Search for the cell housing the specified text and yield its (x, y) center coordinate. 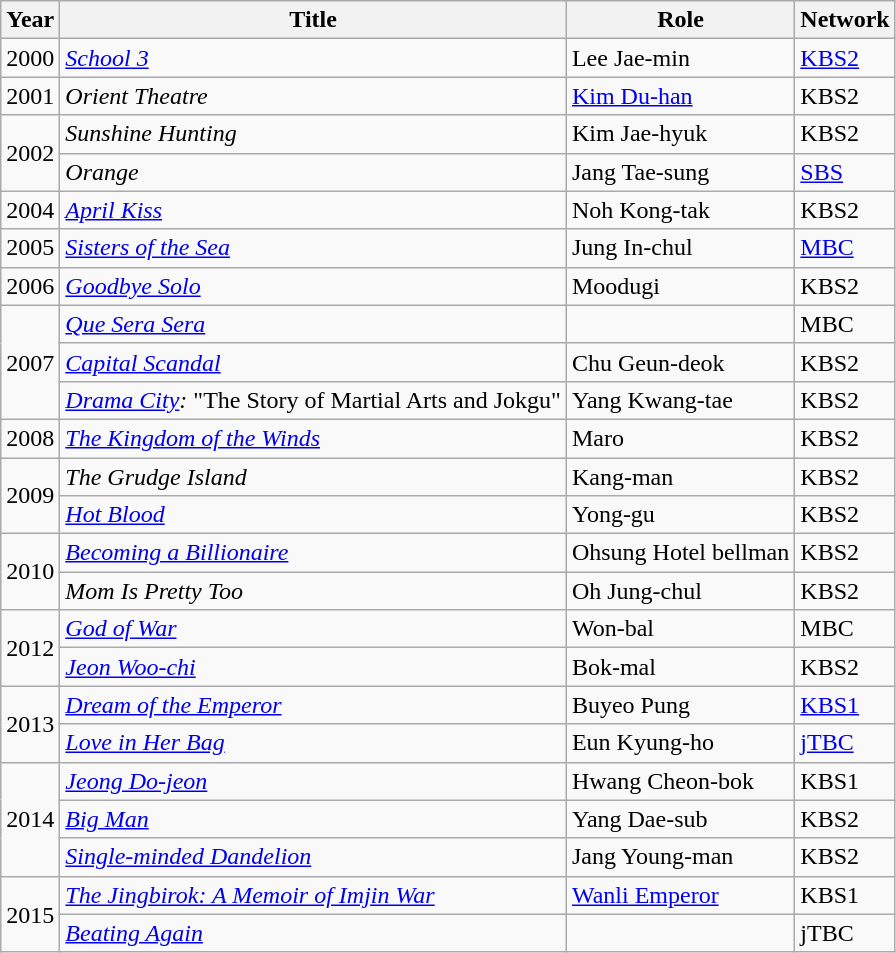
2000 (30, 58)
Ohsung Hotel bellman (680, 553)
The Jingbirok: A Memoir of Imjin War (314, 895)
2014 (30, 819)
Year (30, 20)
Network (845, 20)
Beating Again (314, 933)
Eun Kyung-ho (680, 743)
Capital Scandal (314, 362)
Bok-mal (680, 667)
Lee Jae-min (680, 58)
Role (680, 20)
SBS (845, 172)
Love in Her Bag (314, 743)
Dream of the Emperor (314, 705)
Kim Jae-hyuk (680, 134)
2015 (30, 914)
Hot Blood (314, 515)
2002 (30, 153)
Goodbye Solo (314, 286)
Mom Is Pretty Too (314, 591)
Won-bal (680, 629)
Que Sera Sera (314, 324)
Wanli Emperor (680, 895)
Orange (314, 172)
School 3 (314, 58)
Yang Kwang-tae (680, 400)
Noh Kong-tak (680, 210)
2001 (30, 96)
April Kiss (314, 210)
Maro (680, 438)
Buyeo Pung (680, 705)
Yong-gu (680, 515)
Sunshine Hunting (314, 134)
Kim Du-han (680, 96)
Jung In-chul (680, 248)
Title (314, 20)
Drama City: "The Story of Martial Arts and Jokgu" (314, 400)
Chu Geun-deok (680, 362)
2005 (30, 248)
2013 (30, 724)
The Grudge Island (314, 477)
Orient Theatre (314, 96)
The Kingdom of the Winds (314, 438)
2004 (30, 210)
God of War (314, 629)
Jang Tae-sung (680, 172)
Kang-man (680, 477)
Jeong Do-jeon (314, 781)
Big Man (314, 819)
Jeon Woo-chi (314, 667)
Oh Jung-chul (680, 591)
Yang Dae-sub (680, 819)
Hwang Cheon-bok (680, 781)
2007 (30, 362)
Becoming a Billionaire (314, 553)
Jang Young-man (680, 857)
2006 (30, 286)
Sisters of the Sea (314, 248)
2010 (30, 572)
2012 (30, 648)
Moodugi (680, 286)
Single-minded Dandelion (314, 857)
2009 (30, 496)
2008 (30, 438)
